Capture the cell that displays the provided text and extract its [X, Y] central coordinate. 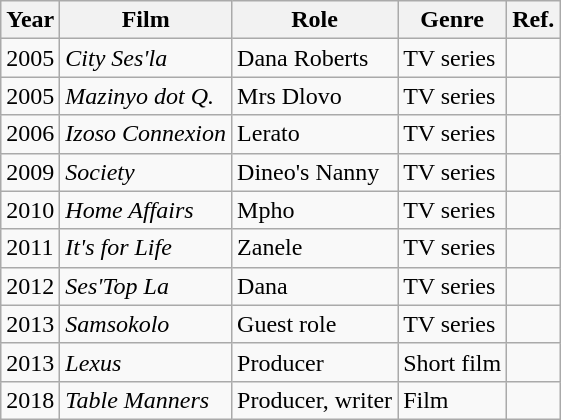
Year [30, 20]
Genre [452, 20]
Lerato [315, 134]
Home Affairs [146, 210]
Mazinyo dot Q. [146, 96]
2009 [30, 172]
Short film [452, 362]
Dineo's Nanny [315, 172]
Ses'Top La [146, 286]
Samsokolo [146, 324]
City Ses'la [146, 58]
Ref. [534, 20]
It's for Life [146, 248]
2012 [30, 286]
Producer, writer [315, 400]
2010 [30, 210]
Table Manners [146, 400]
Producer [315, 362]
Izoso Connexion [146, 134]
Guest role [315, 324]
2011 [30, 248]
Mrs Dlovo [315, 96]
Role [315, 20]
Society [146, 172]
Dana [315, 286]
Mpho [315, 210]
Dana Roberts [315, 58]
2006 [30, 134]
2018 [30, 400]
Lexus [146, 362]
Zanele [315, 248]
